Search for the cell housing the specified text and yield its [X, Y] center coordinate. 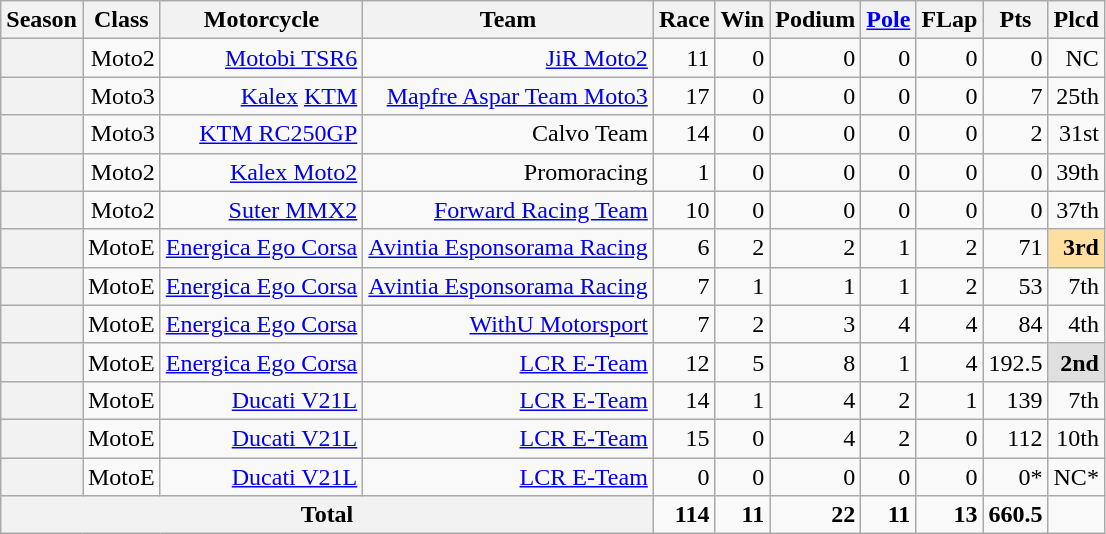
0* [1016, 477]
Kalex Moto2 [262, 172]
Kalex KTM [262, 96]
Motorcycle [262, 20]
5 [742, 362]
Forward Racing Team [508, 210]
Season [42, 20]
53 [1016, 286]
114 [684, 515]
10th [1076, 438]
Race [684, 20]
Pole [888, 20]
JiR Moto2 [508, 58]
22 [816, 515]
660.5 [1016, 515]
6 [684, 248]
71 [1016, 248]
WithU Motorsport [508, 324]
8 [816, 362]
37th [1076, 210]
Motobi TSR6 [262, 58]
12 [684, 362]
FLap [950, 20]
31st [1076, 134]
Mapfre Aspar Team Moto3 [508, 96]
84 [1016, 324]
112 [1016, 438]
Calvo Team [508, 134]
3rd [1076, 248]
Total [328, 515]
Class [121, 20]
Win [742, 20]
NC* [1076, 477]
17 [684, 96]
Team [508, 20]
39th [1076, 172]
Promoracing [508, 172]
Pts [1016, 20]
Suter MMX2 [262, 210]
Podium [816, 20]
2nd [1076, 362]
3 [816, 324]
10 [684, 210]
25th [1076, 96]
13 [950, 515]
4th [1076, 324]
Plcd [1076, 20]
NC [1076, 58]
139 [1016, 400]
192.5 [1016, 362]
KTM RC250GP [262, 134]
15 [684, 438]
